Return (X, Y) of the center of cell containing provided text 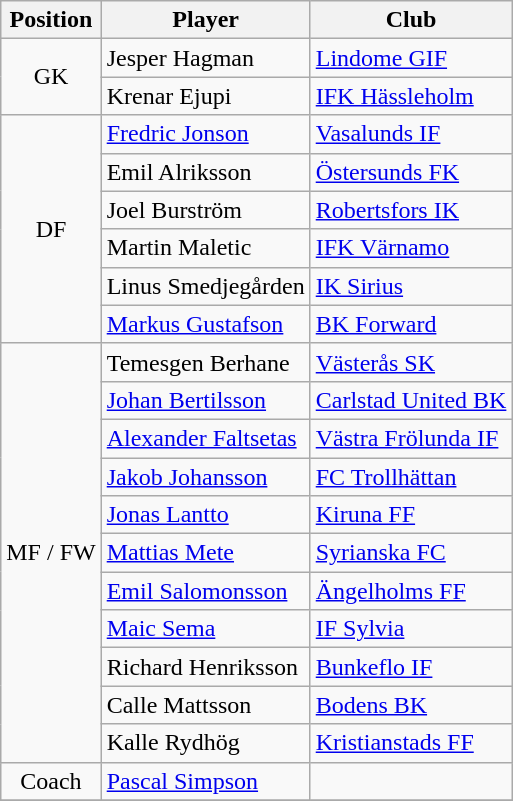
Markus Gustafson (206, 324)
IF Sylvia (411, 629)
Vasalunds IF (411, 134)
Mattias Mete (206, 553)
Carlstad United BK (411, 400)
Västra Frölunda IF (411, 438)
Jonas Lantto (206, 515)
Jakob Johansson (206, 477)
MF / FW (51, 552)
Pascal Simpson (206, 781)
FC Trollhättan (411, 477)
Temesgen Berhane (206, 362)
Kiruna FF (411, 515)
Calle Mattsson (206, 705)
IFK Värnamo (411, 248)
Östersunds FK (411, 172)
Jesper Hagman (206, 58)
Bodens BK (411, 705)
Linus Smedjegården (206, 286)
Lindome GIF (411, 58)
Richard Henriksson (206, 667)
Bunkeflo IF (411, 667)
Robertsfors IK (411, 210)
IK Sirius (411, 286)
DF (51, 229)
Syrianska FC (411, 553)
Emil Salomonsson (206, 591)
Kalle Rydhög (206, 743)
Emil Alriksson (206, 172)
GK (51, 77)
BK Forward (411, 324)
Player (206, 20)
Position (51, 20)
Club (411, 20)
Fredric Jonson (206, 134)
Alexander Faltsetas (206, 438)
Joel Burström (206, 210)
Kristianstads FF (411, 743)
Martin Maletic (206, 248)
Krenar Ejupi (206, 96)
Johan Bertilsson (206, 400)
IFK Hässleholm (411, 96)
Maic Sema (206, 629)
Västerås SK (411, 362)
Ängelholms FF (411, 591)
Coach (51, 781)
